Scan for the cell matching the given text and deliver its (X, Y) coordinate at center. 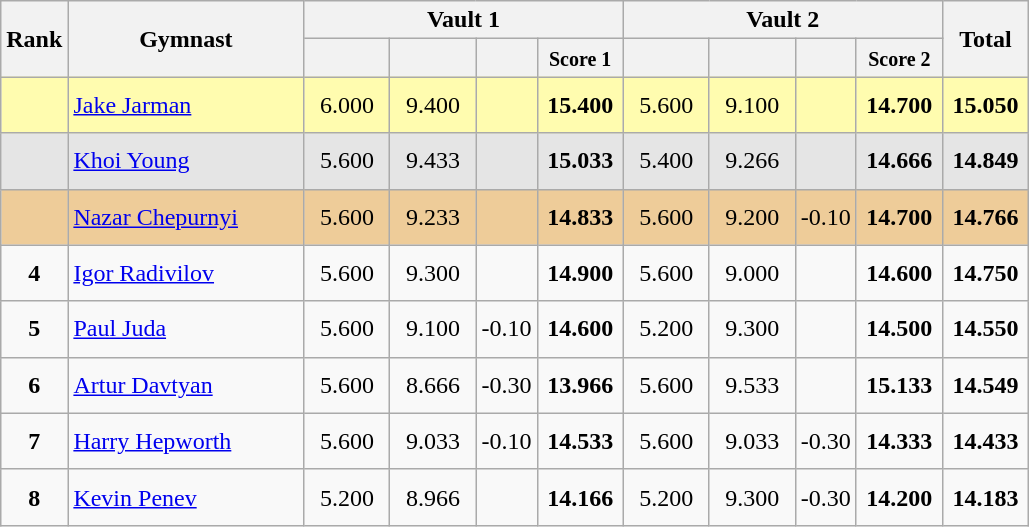
14.550 (985, 329)
8.966 (433, 497)
9.200 (752, 217)
5 (34, 329)
Paul Juda (186, 329)
15.133 (899, 385)
15.400 (580, 105)
Total (985, 39)
14.666 (899, 161)
14.166 (580, 497)
14.750 (985, 273)
Jake Jarman (186, 105)
Harry Hepworth (186, 441)
14.433 (985, 441)
14.200 (899, 497)
Khoi Young (186, 161)
14.500 (899, 329)
Artur Davtyan (186, 385)
8 (34, 497)
9.266 (752, 161)
Nazar Chepurnyi (186, 217)
6.000 (347, 105)
14.333 (899, 441)
Score 2 (899, 58)
14.533 (580, 441)
Vault 1 (464, 20)
5.400 (666, 161)
9.233 (433, 217)
14.549 (985, 385)
Gymnast (186, 39)
15.033 (580, 161)
15.050 (985, 105)
6 (34, 385)
9.000 (752, 273)
14.183 (985, 497)
7 (34, 441)
14.833 (580, 217)
14.849 (985, 161)
13.966 (580, 385)
9.400 (433, 105)
9.533 (752, 385)
Score 1 (580, 58)
14.900 (580, 273)
14.766 (985, 217)
8.666 (433, 385)
Kevin Penev (186, 497)
Vault 2 (782, 20)
Rank (34, 39)
4 (34, 273)
Igor Radivilov (186, 273)
9.433 (433, 161)
